Find where the given text appears and provide that cell's center as [x, y] coordinate. 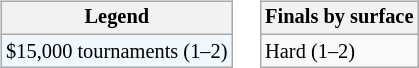
Finals by surface [339, 18]
Hard (1–2) [339, 51]
Legend [116, 18]
$15,000 tournaments (1–2) [116, 51]
